For the text-containing cell, return its midpoint in (X, Y) coordinate format. 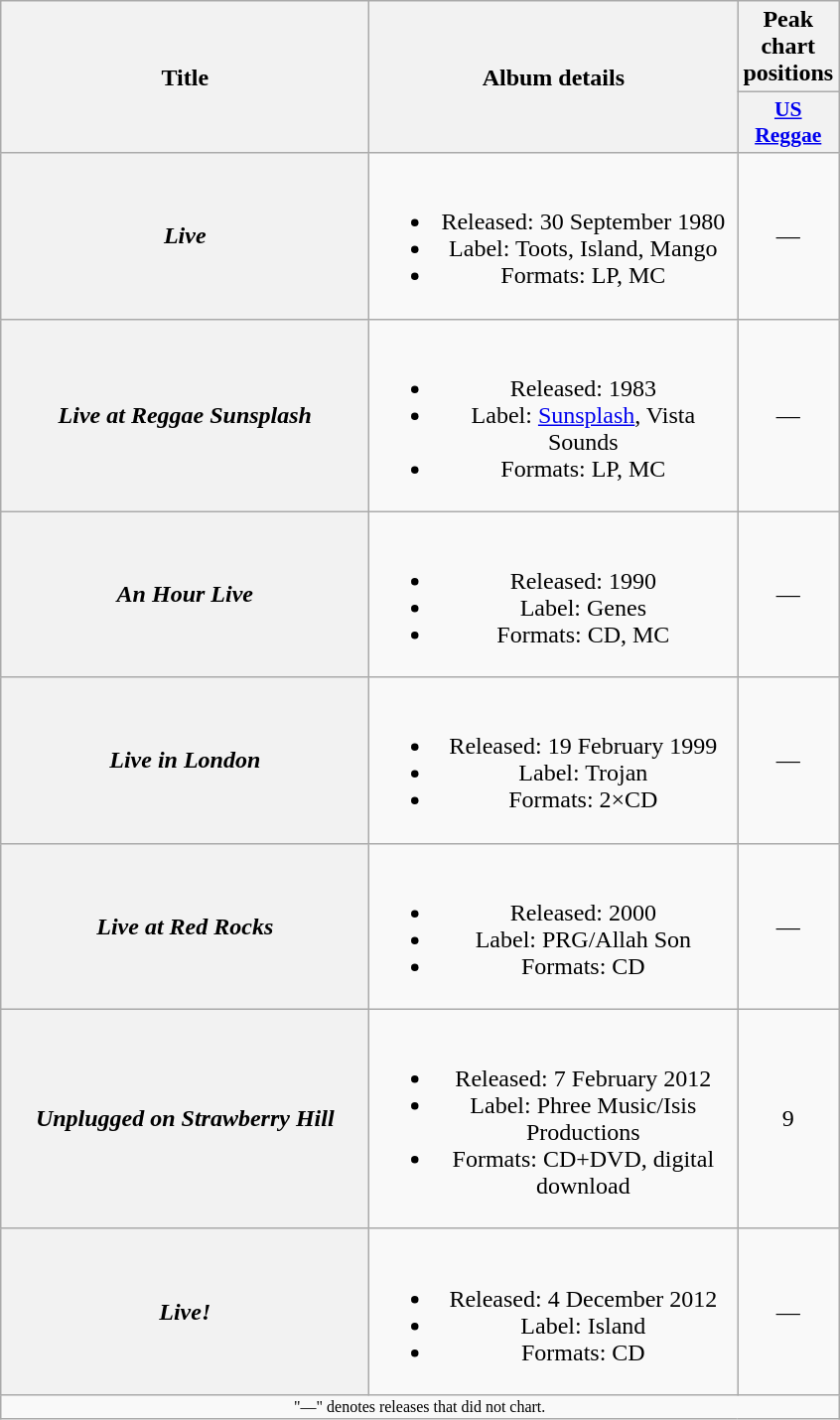
"—" denotes releases that did not chart. (420, 1406)
Released: 1990Label: GenesFormats: CD, MC (554, 594)
An Hour Live (185, 594)
Unplugged on Strawberry Hill (185, 1118)
Released: 30 September 1980Label: Toots, Island, MangoFormats: LP, MC (554, 236)
Live in London (185, 761)
US Reggae (788, 123)
Live at Reggae Sunsplash (185, 415)
Released: 19 February 1999Label: TrojanFormats: 2×CD (554, 761)
Live (185, 236)
Live at Red Rocks (185, 925)
Title (185, 77)
Released: 1983Label: Sunsplash, Vista SoundsFormats: LP, MC (554, 415)
9 (788, 1118)
Peak chart positions (788, 47)
Album details (554, 77)
Released: 7 February 2012Label: Phree Music/Isis ProductionsFormats: CD+DVD, digital download (554, 1118)
Live! (185, 1311)
Released: 4 December 2012Label: IslandFormats: CD (554, 1311)
Released: 2000Label: PRG/Allah SonFormats: CD (554, 925)
